Extract the (x, y) coordinate from the center of the cell holding the provided text.  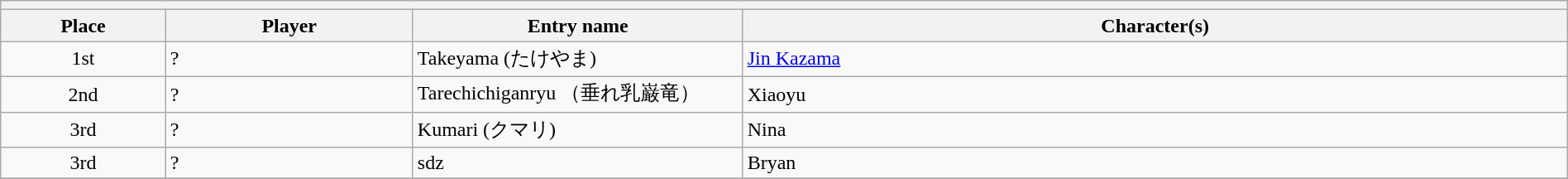
sdz (577, 163)
Kumari (クマリ) (577, 129)
Jin Kazama (1154, 60)
Character(s) (1154, 26)
Takeyama (たけやま) (577, 60)
Player (289, 26)
Entry name (577, 26)
1st (83, 60)
Tarechichiganryu （垂れ乳巌竜） (577, 94)
Xiaoyu (1154, 94)
Nina (1154, 129)
Bryan (1154, 163)
2nd (83, 94)
Place (83, 26)
